Determine the [x, y] coordinate at the center of the cell enclosing the given text.  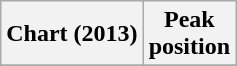
Peakposition [189, 34]
Chart (2013) [72, 34]
